Return (x, y) of the center of cell containing provided text 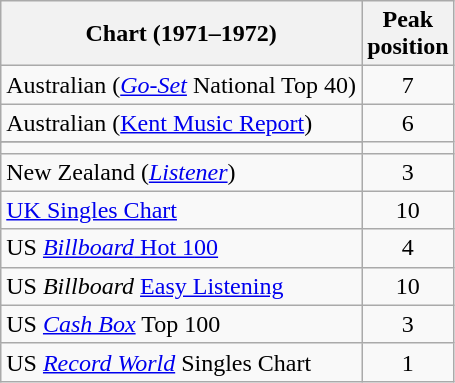
Australian (Kent Music Report) (182, 123)
US Record World Singles Chart (182, 362)
4 (408, 248)
Chart (1971–1972) (182, 34)
UK Singles Chart (182, 210)
US Billboard Easy Listening (182, 286)
New Zealand (Listener) (182, 172)
Australian (Go-Set National Top 40) (182, 85)
US Billboard Hot 100 (182, 248)
Peakposition (408, 34)
6 (408, 123)
1 (408, 362)
US Cash Box Top 100 (182, 324)
7 (408, 85)
